Provide the [x, y] coordinate of the cell's center where the given text is located.  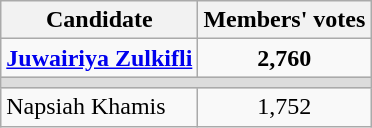
Napsiah Khamis [100, 107]
Candidate [100, 20]
Juwairiya Zulkifli [100, 58]
2,760 [284, 58]
Members' votes [284, 20]
1,752 [284, 107]
